Find where the given text appears and provide that cell's center as (x, y) coordinate. 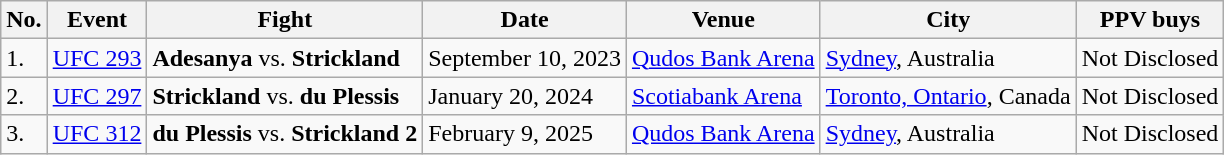
Adesanya vs. Strickland (285, 58)
Scotiabank Arena (723, 96)
Date (525, 20)
No. (24, 20)
3. (24, 134)
PPV buys (1150, 20)
1. (24, 58)
September 10, 2023 (525, 58)
UFC 312 (97, 134)
UFC 293 (97, 58)
Venue (723, 20)
Event (97, 20)
du Plessis vs. Strickland 2 (285, 134)
2. (24, 96)
UFC 297 (97, 96)
Strickland vs. du Plessis (285, 96)
Fight (285, 20)
February 9, 2025 (525, 134)
Toronto, Ontario, Canada (948, 96)
January 20, 2024 (525, 96)
City (948, 20)
